For the text-containing cell, return its midpoint in [x, y] coordinate format. 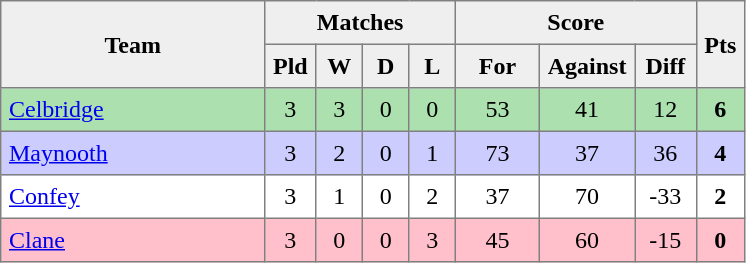
W [339, 66]
73 [497, 153]
4 [720, 153]
Score [576, 23]
36 [666, 153]
60 [586, 240]
-15 [666, 240]
6 [720, 110]
Matches [360, 23]
D [385, 66]
Pts [720, 44]
Diff [666, 66]
Pld [290, 66]
Clane [133, 240]
L [432, 66]
-33 [666, 197]
Celbridge [133, 110]
12 [666, 110]
For [497, 66]
45 [497, 240]
Maynooth [133, 153]
41 [586, 110]
Confey [133, 197]
53 [497, 110]
Team [133, 44]
Against [586, 66]
70 [586, 197]
